Determine the [x, y] coordinate at the center of the cell enclosing the given text.  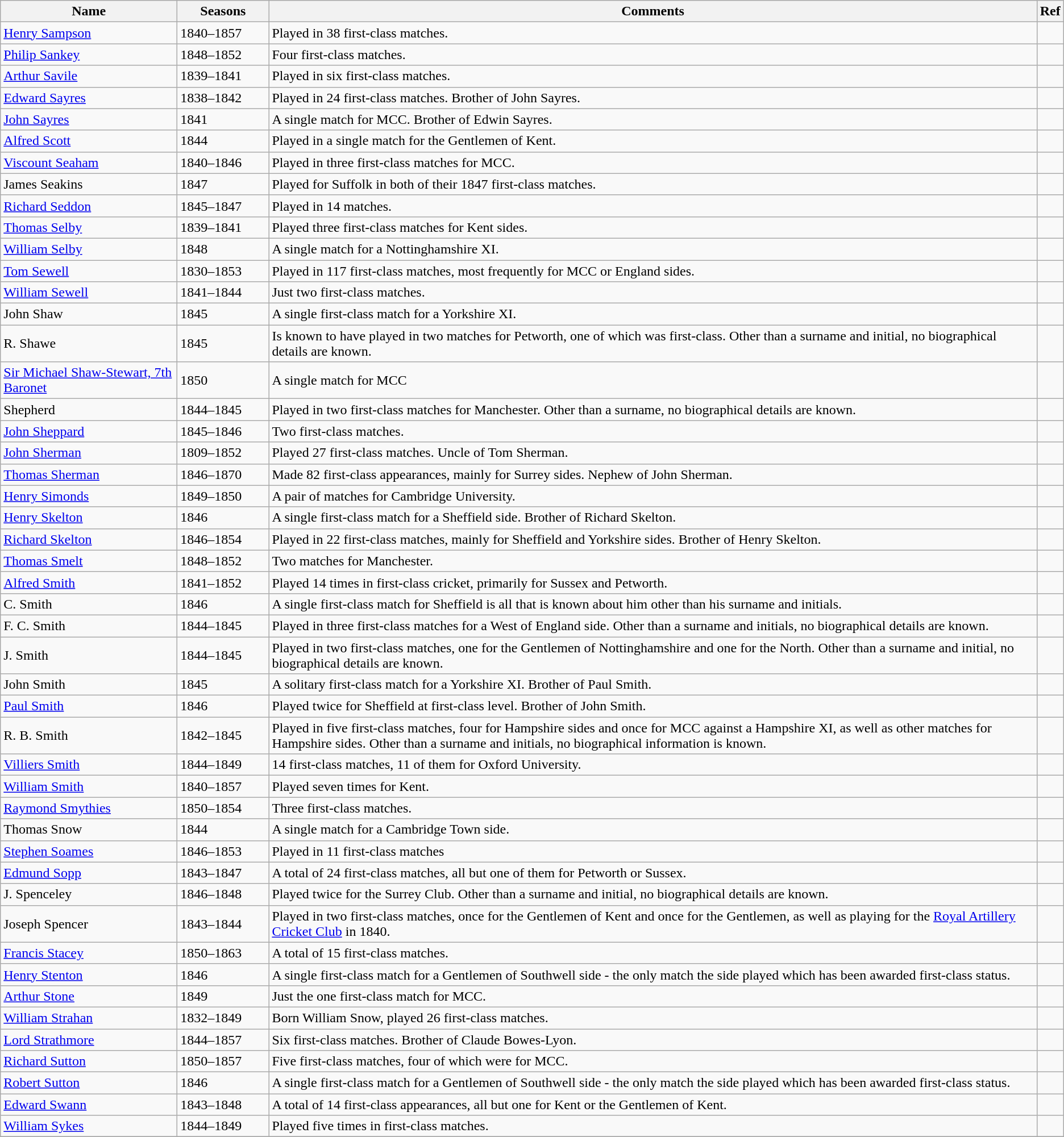
John Sayres [89, 119]
Played three first-class matches for Kent sides. [652, 227]
1838–1842 [223, 98]
Stephen Soames [89, 851]
William Sewell [89, 293]
1847 [223, 184]
Edward Sayres [89, 98]
1841 [223, 119]
1850–1863 [223, 953]
A single match for a Nottinghamshire XI. [652, 249]
Played twice for the Surrey Club. Other than a surname and initial, no biographical details are known. [652, 894]
1841–1844 [223, 293]
1830–1853 [223, 271]
J. Smith [89, 655]
Just the one first-class match for MCC. [652, 996]
1848 [223, 249]
1845–1846 [223, 431]
William Strahan [89, 1018]
Played in 38 first-class matches. [652, 33]
Played 27 first-class matches. Uncle of Tom Sherman. [652, 453]
Born William Snow, played 26 first-class matches. [652, 1018]
A total of 24 first-class matches, all but one of them for Petworth or Sussex. [652, 873]
Name [89, 11]
Lord Strathmore [89, 1039]
14 first-class matches, 11 of them for Oxford University. [652, 765]
A single first-class match for Sheffield is all that is known about him other than his surname and initials. [652, 604]
Villiers Smith [89, 765]
1843–1844 [223, 924]
John Sheppard [89, 431]
John Sherman [89, 453]
Five first-class matches, four of which were for MCC. [652, 1061]
A single match for a Cambridge Town side. [652, 830]
1843–1847 [223, 873]
1809–1852 [223, 453]
1841–1852 [223, 582]
R. B. Smith [89, 735]
R. Shawe [89, 343]
Played in two first-class matches for Manchester. Other than a surname, no biographical details are known. [652, 410]
Arthur Savile [89, 76]
Two first-class matches. [652, 431]
Shepherd [89, 410]
Thomas Sherman [89, 474]
Thomas Smelt [89, 561]
William Selby [89, 249]
Richard Skelton [89, 539]
A total of 14 first-class appearances, all but one for Kent or the Gentlemen of Kent. [652, 1105]
Joseph Spencer [89, 924]
1846–1854 [223, 539]
Three first-class matches. [652, 808]
Viscount Seaham [89, 163]
Played seven times for Kent. [652, 786]
Henry Skelton [89, 518]
A single first-class match for a Yorkshire XI. [652, 314]
Played in 22 first-class matches, mainly for Sheffield and Yorkshire sides. Brother of Henry Skelton. [652, 539]
1846–1848 [223, 894]
Played in three first-class matches for a West of England side. Other than a surname and initials, no biographical details are known. [652, 626]
Henry Simonds [89, 496]
William Sykes [89, 1126]
Comments [652, 11]
Six first-class matches. Brother of Claude Bowes-Lyon. [652, 1039]
A total of 15 first-class matches. [652, 953]
Henry Stenton [89, 974]
C. Smith [89, 604]
1850 [223, 381]
A single first-class match for a Sheffield side. Brother of Richard Skelton. [652, 518]
Edmund Sopp [89, 873]
Played in a single match for the Gentlemen of Kent. [652, 141]
1846–1853 [223, 851]
A pair of matches for Cambridge University. [652, 496]
Richard Sutton [89, 1061]
Played in 11 first-class matches [652, 851]
1840–1846 [223, 163]
A single match for MCC [652, 381]
1832–1849 [223, 1018]
A single match for MCC. Brother of Edwin Sayres. [652, 119]
Two matches for Manchester. [652, 561]
Made 82 first-class appearances, mainly for Surrey sides. Nephew of John Sherman. [652, 474]
1843–1848 [223, 1105]
Played five times in first-class matches. [652, 1126]
William Smith [89, 786]
Robert Sutton [89, 1083]
Seasons [223, 11]
Ref [1050, 11]
Thomas Selby [89, 227]
1850–1857 [223, 1061]
Played in 117 first-class matches, most frequently for MCC or England sides. [652, 271]
J. Spenceley [89, 894]
Alfred Scott [89, 141]
Henry Sampson [89, 33]
1845–1847 [223, 206]
Arthur Stone [89, 996]
1844–1857 [223, 1039]
Philip Sankey [89, 55]
Played twice for Sheffield at first-class level. Brother of John Smith. [652, 706]
Thomas Snow [89, 830]
Four first-class matches. [652, 55]
1846–1870 [223, 474]
1849–1850 [223, 496]
Played in six first-class matches. [652, 76]
Tom Sewell [89, 271]
Richard Seddon [89, 206]
Played 14 times in first-class cricket, primarily for Sussex and Petworth. [652, 582]
Played for Suffolk in both of their 1847 first-class matches. [652, 184]
Sir Michael Shaw-Stewart, 7th Baronet [89, 381]
A solitary first-class match for a Yorkshire XI. Brother of Paul Smith. [652, 685]
Played in 14 matches. [652, 206]
James Seakins [89, 184]
1849 [223, 996]
Francis Stacey [89, 953]
Edward Swann [89, 1105]
1850–1854 [223, 808]
Alfred Smith [89, 582]
1842–1845 [223, 735]
Raymond Smythies [89, 808]
Just two first-class matches. [652, 293]
John Smith [89, 685]
F. C. Smith [89, 626]
John Shaw [89, 314]
Played in three first-class matches for MCC. [652, 163]
Played in 24 first-class matches. Brother of John Sayres. [652, 98]
Paul Smith [89, 706]
